Return the [X, Y] coordinate for the center point of the cell that contains the specified text.  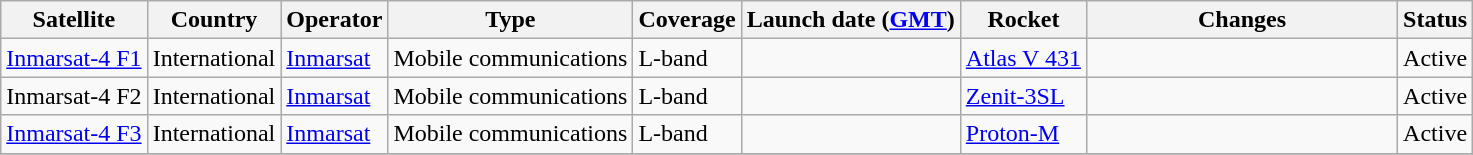
Launch date (GMT) [850, 20]
Inmarsat-4 F1 [74, 58]
Changes [1242, 20]
Inmarsat-4 F2 [74, 96]
Country [214, 20]
Status [1436, 20]
Coverage [687, 20]
Operator [334, 20]
Atlas V 431 [1023, 58]
Type [510, 20]
Rocket [1023, 20]
Zenit-3SL [1023, 96]
Satellite [74, 20]
Inmarsat-4 F3 [74, 134]
Proton-M [1023, 134]
